Extract the (X, Y) coordinate from the center of the cell holding the provided text.  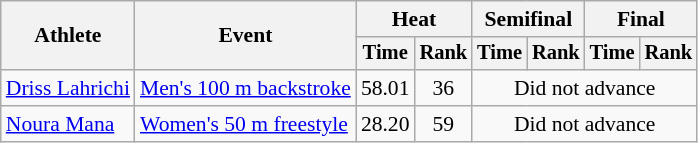
Semifinal (528, 19)
28.20 (386, 124)
58.01 (386, 88)
Women's 50 m freestyle (246, 124)
Event (246, 36)
59 (444, 124)
Final (641, 19)
Driss Lahrichi (68, 88)
Men's 100 m backstroke (246, 88)
Athlete (68, 36)
36 (444, 88)
Heat (414, 19)
Noura Mana (68, 124)
